Scan for the cell matching the given text and deliver its (X, Y) coordinate at center. 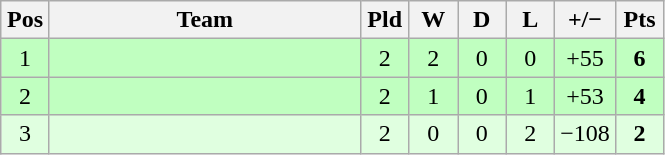
+/− (586, 20)
Team (204, 20)
Pld (384, 20)
L (530, 20)
−108 (586, 134)
W (434, 20)
+55 (586, 58)
Pts (640, 20)
4 (640, 96)
6 (640, 58)
3 (26, 134)
+53 (586, 96)
D (482, 20)
Pos (26, 20)
